Return the (x, y) coordinate for the center point of the cell that contains the specified text.  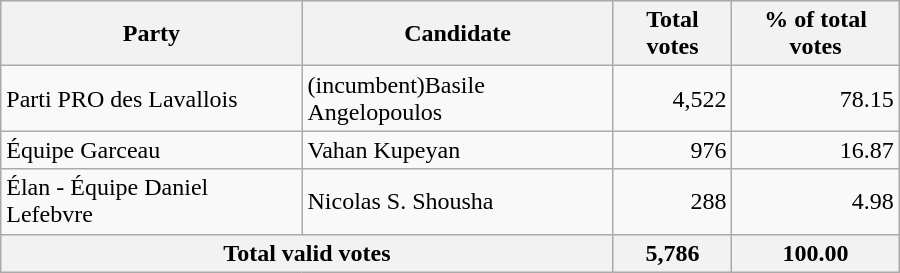
Nicolas S. Shousha (458, 202)
4,522 (672, 98)
Candidate (458, 34)
Vahan Kupeyan (458, 150)
976 (672, 150)
Total votes (672, 34)
Party (152, 34)
78.15 (816, 98)
Équipe Garceau (152, 150)
% of total votes (816, 34)
288 (672, 202)
100.00 (816, 253)
(incumbent)Basile Angelopoulos (458, 98)
Élan - Équipe Daniel Lefebvre (152, 202)
16.87 (816, 150)
5,786 (672, 253)
Parti PRO des Lavallois (152, 98)
4.98 (816, 202)
Total valid votes (307, 253)
